Capture the cell that displays the provided text and extract its (X, Y) central coordinate. 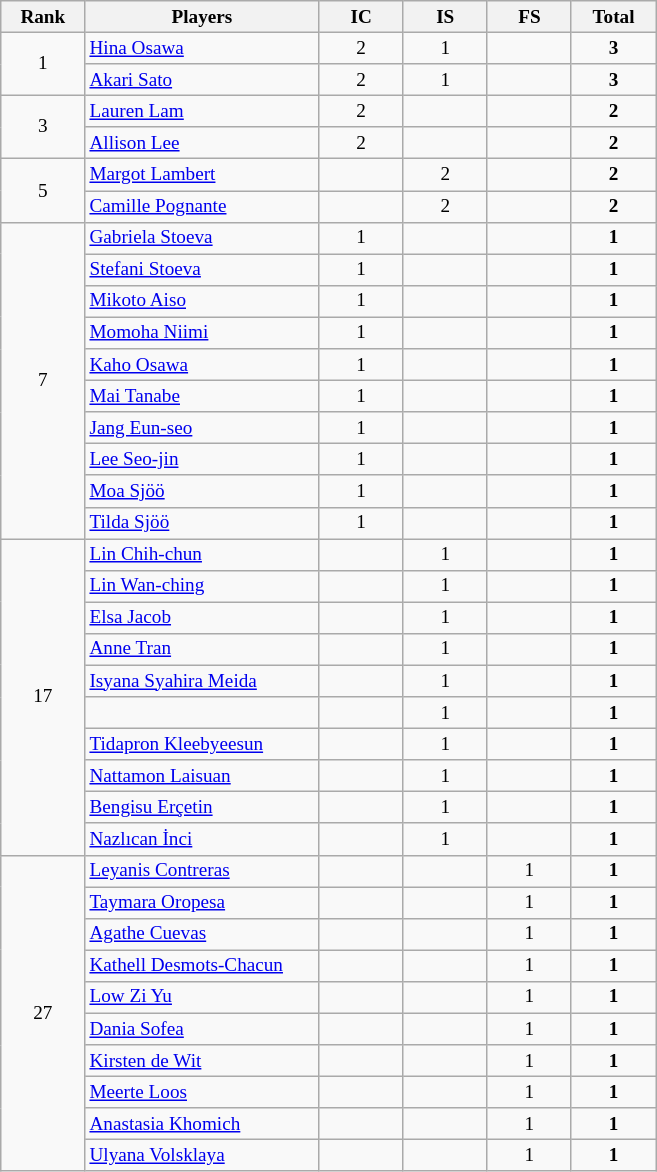
Stefani Stoeva (202, 270)
Anne Tran (202, 649)
Dania Sofea (202, 1029)
Taymara Oropesa (202, 902)
Lee Seo-jin (202, 460)
Kaho Osawa (202, 365)
IS (445, 17)
27 (43, 1013)
Nazlıcan İnci (202, 839)
Ulyana Volsklaya (202, 1156)
Mikoto Aiso (202, 301)
Kirsten de Wit (202, 1061)
Meerte Loos (202, 1092)
Tidapron Kleebyeesun (202, 744)
Players (202, 17)
Tilda Sjöö (202, 523)
Momoha Niimi (202, 333)
Leyanis Contreras (202, 871)
Rank (43, 17)
5 (43, 190)
Anastasia Khomich (202, 1124)
17 (43, 696)
Camille Pognante (202, 206)
Elsa Jacob (202, 618)
Nattamon Laisuan (202, 776)
Margot Lambert (202, 175)
Lauren Lam (202, 111)
Kathell Desmots-Chacun (202, 966)
Total (613, 17)
Lin Chih-chun (202, 554)
Gabriela Stoeva (202, 238)
Akari Sato (202, 80)
Bengisu Erçetin (202, 808)
Hina Osawa (202, 48)
Moa Sjöö (202, 491)
Isyana Syahira Meida (202, 681)
Allison Lee (202, 143)
Lin Wan-ching (202, 586)
IC (361, 17)
Jang Eun-seo (202, 428)
7 (43, 380)
Mai Tanabe (202, 396)
Low Zi Yu (202, 997)
Agathe Cuevas (202, 934)
FS (529, 17)
